Return the [X, Y] coordinate for the center point of the cell that contains the specified text.  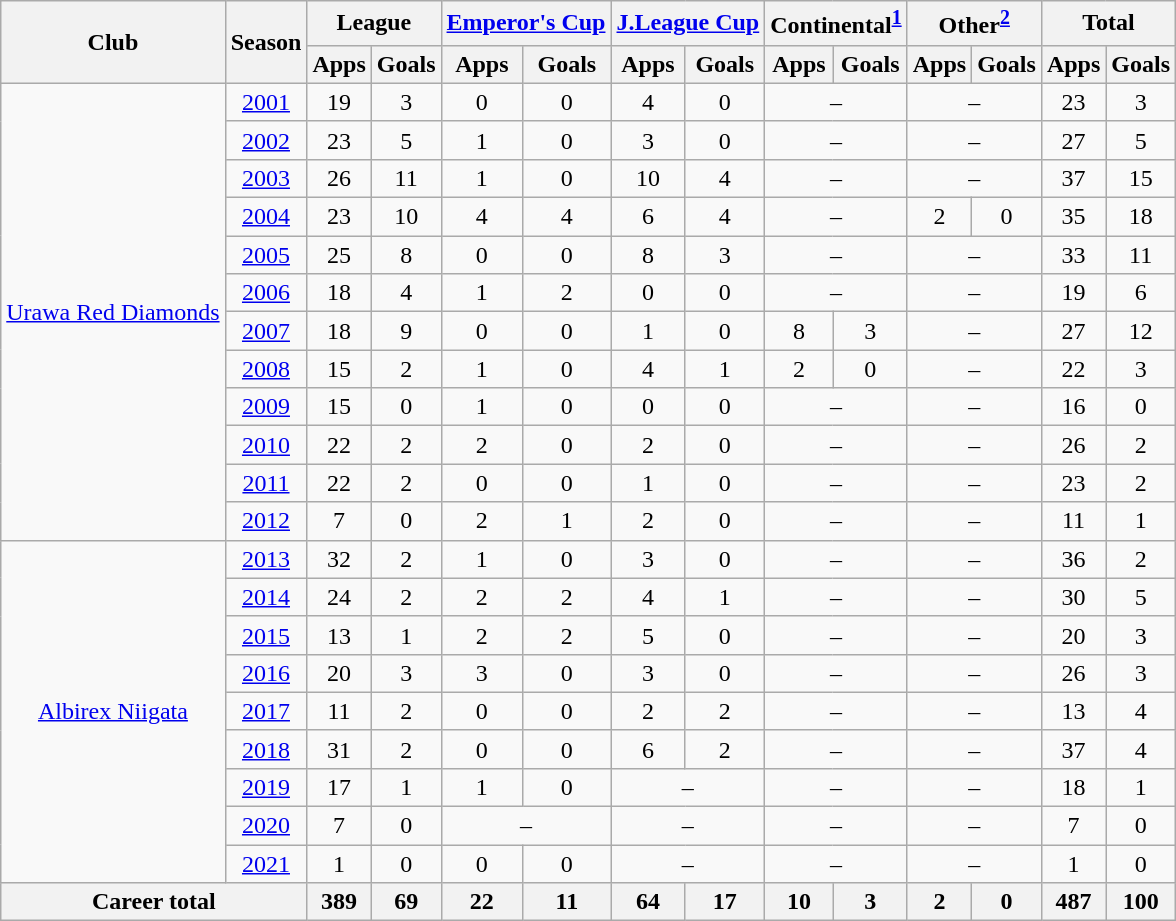
Total [1108, 24]
36 [1073, 559]
2014 [266, 597]
2020 [266, 826]
32 [339, 559]
2017 [266, 711]
35 [1073, 217]
Continental1 [836, 24]
Urawa Red Diamonds [113, 312]
25 [339, 255]
2005 [266, 255]
2013 [266, 559]
2006 [266, 293]
64 [648, 902]
2010 [266, 445]
69 [406, 902]
2007 [266, 331]
2003 [266, 178]
487 [1073, 902]
Albirex Niigata [113, 712]
100 [1141, 902]
2019 [266, 787]
J.League Cup [688, 24]
2001 [266, 102]
30 [1073, 597]
Emperor's Cup [526, 24]
2015 [266, 635]
2008 [266, 369]
12 [1141, 331]
2011 [266, 483]
2002 [266, 140]
2018 [266, 749]
Other2 [974, 24]
2016 [266, 673]
9 [406, 331]
Club [113, 42]
16 [1073, 407]
24 [339, 597]
League [374, 24]
2012 [266, 521]
33 [1073, 255]
31 [339, 749]
Career total [154, 902]
2009 [266, 407]
Season [266, 42]
2004 [266, 217]
2021 [266, 864]
389 [339, 902]
